Find where the given text appears and provide that cell's center as [X, Y] coordinate. 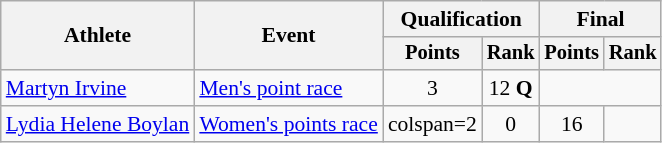
16 [571, 124]
colspan=2 [432, 124]
0 [511, 124]
12 Q [511, 88]
Men's point race [288, 88]
3 [432, 88]
Qualification [462, 19]
Event [288, 36]
Athlete [98, 36]
Martyn Irvine [98, 88]
Women's points race [288, 124]
Final [600, 19]
Lydia Helene Boylan [98, 124]
